Detect which cell encompasses the target text, then output its (X, Y) center coordinate. 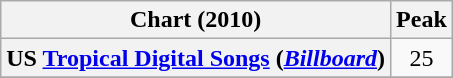
25 (422, 58)
Chart (2010) (196, 20)
Peak (422, 20)
US Tropical Digital Songs (Billboard) (196, 58)
